Extract the (X, Y) coordinate from the center of the cell holding the provided text.  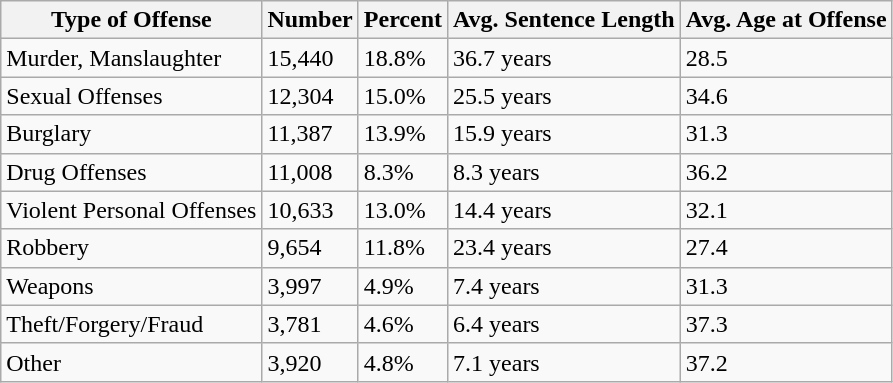
10,633 (310, 210)
13.0% (402, 210)
7.4 years (564, 286)
15.9 years (564, 134)
25.5 years (564, 96)
Other (132, 362)
13.9% (402, 134)
Sexual Offenses (132, 96)
14.4 years (564, 210)
28.5 (786, 58)
Percent (402, 20)
Number (310, 20)
11,008 (310, 172)
Violent Personal Offenses (132, 210)
4.9% (402, 286)
8.3 years (564, 172)
Weapons (132, 286)
37.3 (786, 324)
Type of Offense (132, 20)
Theft/Forgery/Fraud (132, 324)
Avg. Sentence Length (564, 20)
Murder, Manslaughter (132, 58)
11,387 (310, 134)
Robbery (132, 248)
3,997 (310, 286)
Avg. Age at Offense (786, 20)
6.4 years (564, 324)
37.2 (786, 362)
Drug Offenses (132, 172)
9,654 (310, 248)
18.8% (402, 58)
36.7 years (564, 58)
3,781 (310, 324)
36.2 (786, 172)
7.1 years (564, 362)
23.4 years (564, 248)
4.8% (402, 362)
4.6% (402, 324)
15.0% (402, 96)
3,920 (310, 362)
11.8% (402, 248)
34.6 (786, 96)
27.4 (786, 248)
Burglary (132, 134)
15,440 (310, 58)
32.1 (786, 210)
12,304 (310, 96)
8.3% (402, 172)
